Output the [x, y] coordinate of the center of the cell containing the given text.  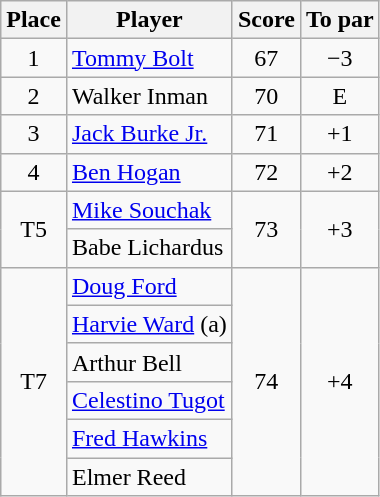
Mike Souchak [149, 210]
Harvie Ward (a) [149, 324]
T7 [34, 381]
Ben Hogan [149, 172]
E [340, 96]
67 [266, 58]
71 [266, 134]
2 [34, 96]
Doug Ford [149, 286]
Celestino Tugot [149, 400]
Score [266, 20]
Elmer Reed [149, 477]
To par [340, 20]
+2 [340, 172]
74 [266, 381]
72 [266, 172]
3 [34, 134]
Player [149, 20]
Babe Lichardus [149, 248]
1 [34, 58]
4 [34, 172]
Place [34, 20]
Tommy Bolt [149, 58]
+3 [340, 229]
Jack Burke Jr. [149, 134]
73 [266, 229]
Arthur Bell [149, 362]
+4 [340, 381]
T5 [34, 229]
Fred Hawkins [149, 438]
Walker Inman [149, 96]
+1 [340, 134]
−3 [340, 58]
70 [266, 96]
